Return the [x, y] coordinate for the center point of the cell that contains the specified text.  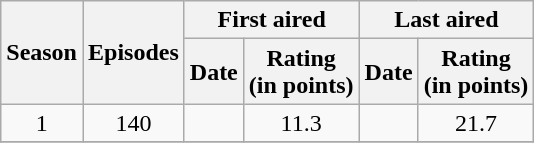
21.7 [476, 123]
Episodes [133, 52]
140 [133, 123]
11.3 [301, 123]
Last aired [446, 20]
First aired [272, 20]
1 [42, 123]
Season [42, 52]
